Find where the given text appears and provide that cell's center as [x, y] coordinate. 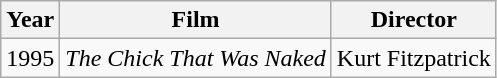
The Chick That Was Naked [196, 58]
1995 [30, 58]
Year [30, 20]
Film [196, 20]
Kurt Fitzpatrick [414, 58]
Director [414, 20]
